Return [x, y] of the center of cell containing provided text 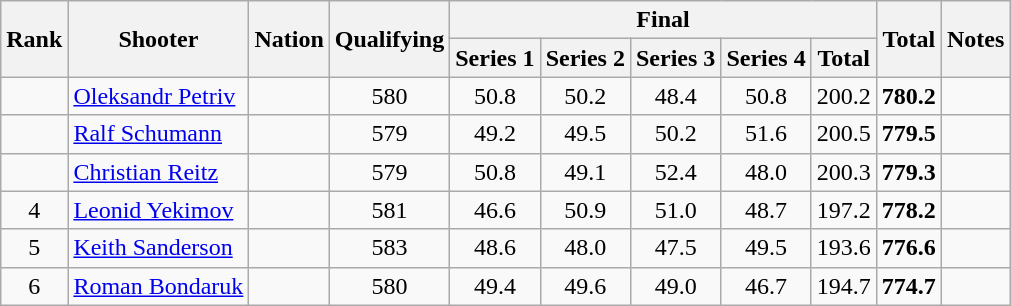
Keith Sanderson [158, 248]
Series 2 [585, 58]
200.5 [844, 134]
Christian Reitz [158, 172]
Leonid Yekimov [158, 210]
583 [389, 248]
52.4 [675, 172]
Shooter [158, 39]
49.4 [495, 286]
200.2 [844, 96]
49.2 [495, 134]
Qualifying [389, 39]
776.6 [908, 248]
49.6 [585, 286]
46.7 [766, 286]
46.6 [495, 210]
197.2 [844, 210]
Rank [34, 39]
778.2 [908, 210]
6 [34, 286]
Ralf Schumann [158, 134]
Series 4 [766, 58]
200.3 [844, 172]
48.6 [495, 248]
Oleksandr Petriv [158, 96]
779.3 [908, 172]
48.7 [766, 210]
Notes [975, 39]
47.5 [675, 248]
49.0 [675, 286]
Roman Bondaruk [158, 286]
Series 1 [495, 58]
194.7 [844, 286]
193.6 [844, 248]
51.0 [675, 210]
49.1 [585, 172]
774.7 [908, 286]
50.9 [585, 210]
5 [34, 248]
4 [34, 210]
779.5 [908, 134]
Final [664, 20]
48.4 [675, 96]
Series 3 [675, 58]
780.2 [908, 96]
51.6 [766, 134]
581 [389, 210]
Nation [289, 39]
